Output the (X, Y) coordinate of the center of the cell containing the given text.  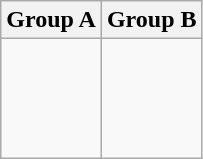
Group A (52, 20)
Group B (152, 20)
